Find where the given text appears and provide that cell's center as [x, y] coordinate. 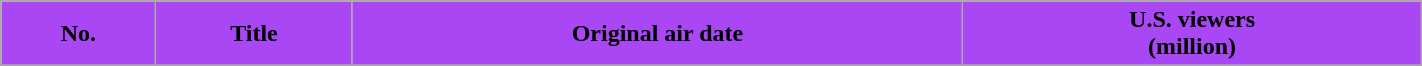
No. [78, 34]
Title [254, 34]
U.S. viewers(million) [1192, 34]
Original air date [658, 34]
